Return (x, y) of the center of cell containing provided text 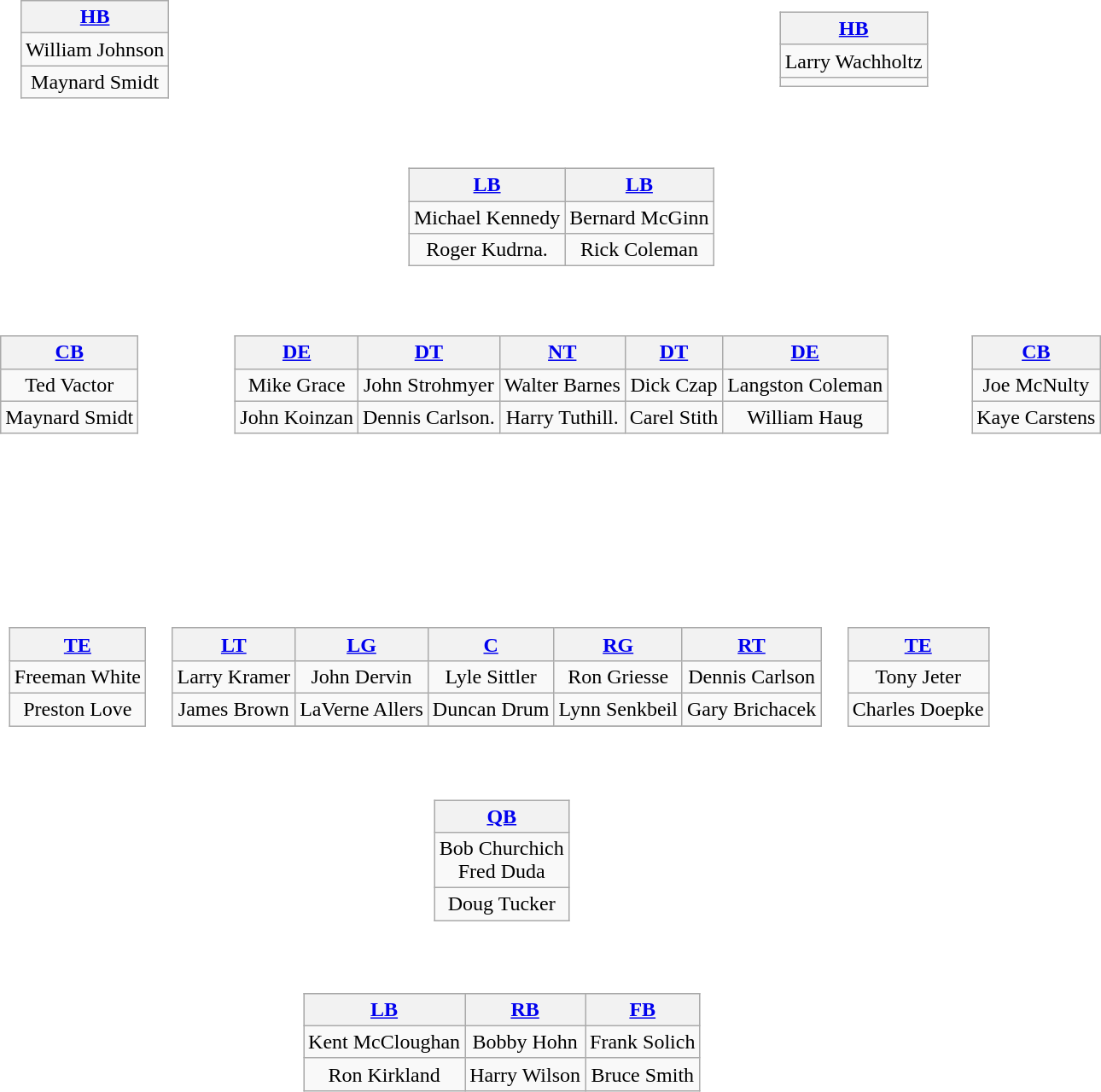
Freeman White (77, 677)
Dennis Carlson. (428, 417)
John Strohmyer (428, 385)
QB (502, 816)
RT (751, 644)
John Koinzan (297, 417)
William Haug (806, 417)
LB LB Michael Kennedy Bernard McGinn Roger Kudrna. Rick Coleman (572, 206)
Bernard McGinn (639, 218)
Bruce Smith (643, 1074)
Harry Tuthill. (562, 417)
Lyle Sittler (491, 677)
Ted Vactor (70, 385)
LT LG C RG RT Larry Kramer John Dervin Lyle Sittler Ron Griesse Dennis Carlson James Brown LaVerne Allers Duncan Drum Lynn Senkbeil Gary Brichacek (507, 665)
Doug Tucker (502, 904)
RB (526, 1009)
LG (362, 644)
LaVerne Allers (362, 709)
Bob Churchich Fred Duda (502, 860)
Roger Kudrna. (486, 250)
Charles Doepke (918, 709)
Langston Coleman (806, 385)
Lynn Senkbeil (618, 709)
James Brown (234, 709)
Preston Love (77, 709)
Harry Wilson (526, 1074)
Dick Czap (673, 385)
Joe McNulty (1036, 385)
Dennis Carlson (751, 677)
Bobby Hohn (526, 1042)
Frank Solich (643, 1042)
Kaye Carstens (1036, 417)
Ron Griesse (618, 677)
LT (234, 644)
TE Freeman White Preston Love (88, 665)
Walter Barnes (562, 385)
FB (643, 1009)
John Dervin (362, 677)
Mike Grace (297, 385)
Duncan Drum (491, 709)
William Johnson (94, 49)
Larry Kramer (234, 677)
QB Bob Churchich Fred Duda Doug Tucker (512, 848)
C (491, 644)
Carel Stith (673, 417)
Larry Wachholtz (853, 61)
RG (618, 644)
NT (562, 352)
Gary Brichacek (751, 709)
Michael Kennedy (486, 218)
Tony Jeter (918, 677)
TE Tony Jeter Charles Doepke (929, 665)
Kent McCloughan (384, 1042)
Rick Coleman (639, 250)
Ron Kirkland (384, 1074)
